Scan for the cell matching the given text and deliver its (X, Y) coordinate at center. 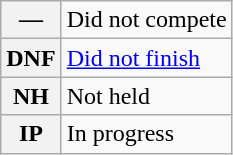
Did not finish (146, 58)
DNF (31, 58)
Did not compete (146, 20)
IP (31, 134)
NH (31, 96)
— (31, 20)
In progress (146, 134)
Not held (146, 96)
